Return the [X, Y] coordinate for the center point of the cell that contains the specified text.  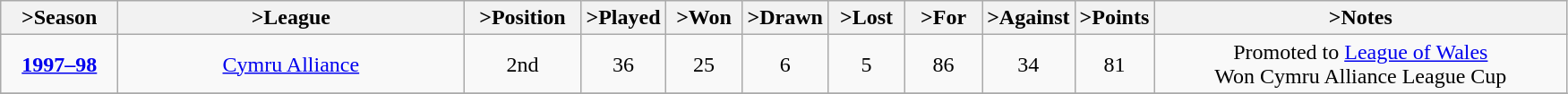
>Notes [1361, 18]
>Played [623, 18]
81 [1114, 64]
Promoted to League of WalesWon Cymru Alliance League Cup [1361, 64]
86 [944, 64]
Cymru Alliance [291, 64]
>For [944, 18]
>Position [523, 18]
>Points [1114, 18]
>Season [59, 18]
>Lost [866, 18]
25 [704, 64]
>Won [704, 18]
2nd [523, 64]
36 [623, 64]
>League [291, 18]
34 [1028, 64]
>Against [1028, 18]
6 [784, 64]
5 [866, 64]
>Drawn [784, 18]
1997–98 [59, 64]
